Find where the given text appears and provide that cell's center as [x, y] coordinate. 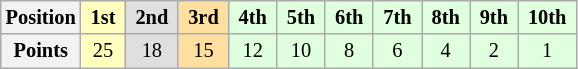
25 [104, 51]
2 [494, 51]
4th [253, 17]
15 [203, 51]
8 [349, 51]
1st [104, 17]
Position [41, 17]
10th [547, 17]
6th [349, 17]
12 [253, 51]
10 [301, 51]
18 [152, 51]
3rd [203, 17]
8th [446, 17]
9th [494, 17]
4 [446, 51]
1 [547, 51]
2nd [152, 17]
Points [41, 51]
5th [301, 17]
7th [397, 17]
6 [397, 51]
